From the cell containing the given text, extract its center point as (X, Y) coordinate. 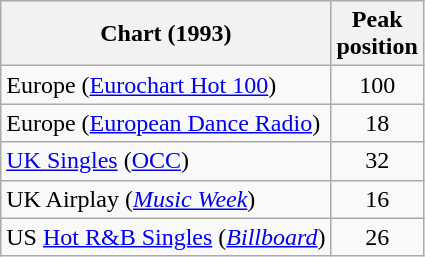
16 (377, 199)
32 (377, 161)
UK Singles (OCC) (166, 161)
UK Airplay (Music Week) (166, 199)
Europe (Eurochart Hot 100) (166, 85)
Europe (European Dance Radio) (166, 123)
Peakposition (377, 34)
Chart (1993) (166, 34)
26 (377, 237)
18 (377, 123)
100 (377, 85)
US Hot R&B Singles (Billboard) (166, 237)
